Pinpoint the cell where the given text exists, returning its [X, Y] midpoint coordinate. 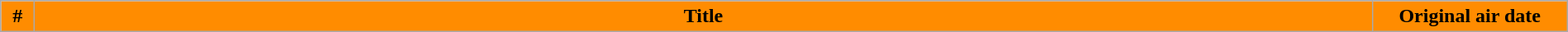
Title [703, 16]
Original air date [1470, 16]
# [18, 16]
